Determine the [x, y] coordinate at the center of the cell enclosing the given text.  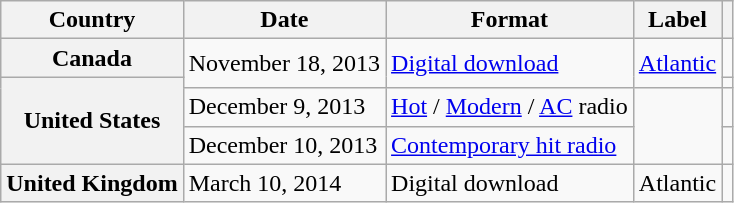
Label [677, 20]
Date [284, 20]
United Kingdom [92, 183]
November 18, 2013 [284, 64]
Hot / Modern / AC radio [510, 107]
Contemporary hit radio [510, 145]
December 10, 2013 [284, 145]
Canada [92, 58]
December 9, 2013 [284, 107]
United States [92, 120]
Country [92, 20]
Format [510, 20]
March 10, 2014 [284, 183]
